Scan for the cell matching the given text and deliver its [X, Y] coordinate at center. 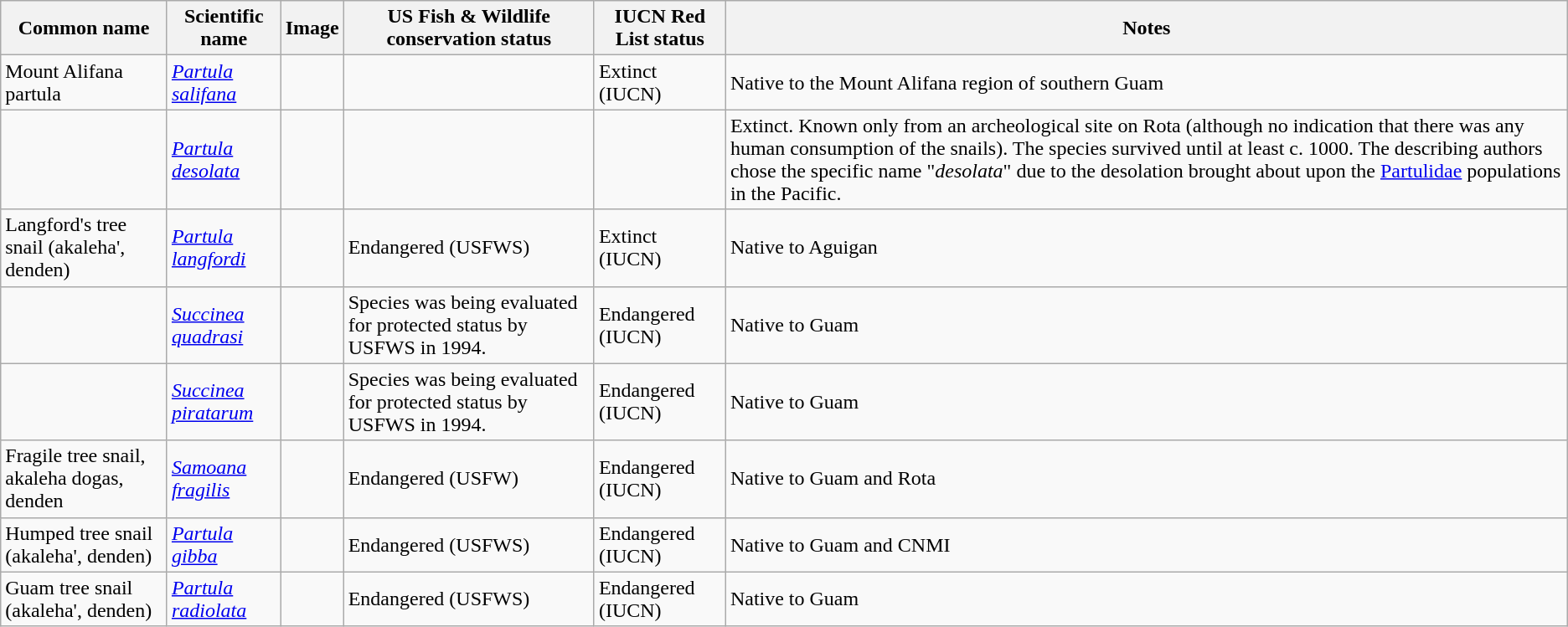
Native to Aguigan [1146, 248]
Samoana fragilis [224, 479]
Common name [84, 28]
Native to the Mount Alifana region of southern Guam [1146, 82]
Succinea piratarum [224, 402]
Notes [1146, 28]
Guam tree snail (akaleha', denden) [84, 599]
Langford's tree snail (akaleha', denden) [84, 248]
Succinea quadrasi [224, 325]
Partula salifana [224, 82]
Fragile tree snail, akaleha dogas, denden [84, 479]
Image [312, 28]
Native to Guam and CNMI [1146, 544]
Partula gibba [224, 544]
IUCN Red List status [660, 28]
Endangered (USFW) [469, 479]
Humped tree snail (akaleha', denden) [84, 544]
Native to Guam and Rota [1146, 479]
Partula desolata [224, 159]
Partula langfordi [224, 248]
Scientific name [224, 28]
Mount Alifana partula [84, 82]
Partula radiolata [224, 599]
US Fish & Wildlife conservation status [469, 28]
